Extract the (x, y) coordinate from the center of the cell holding the provided text.  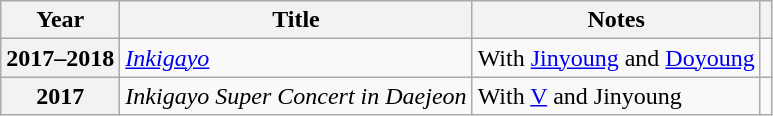
With Jinyoung and Doyoung (616, 58)
Notes (616, 20)
With V and Jinyoung (616, 96)
Title (296, 20)
2017 (60, 96)
Year (60, 20)
2017–2018 (60, 58)
Inkigayo Super Concert in Daejeon (296, 96)
Inkigayo (296, 58)
